Detect which cell encompasses the target text, then output its (X, Y) center coordinate. 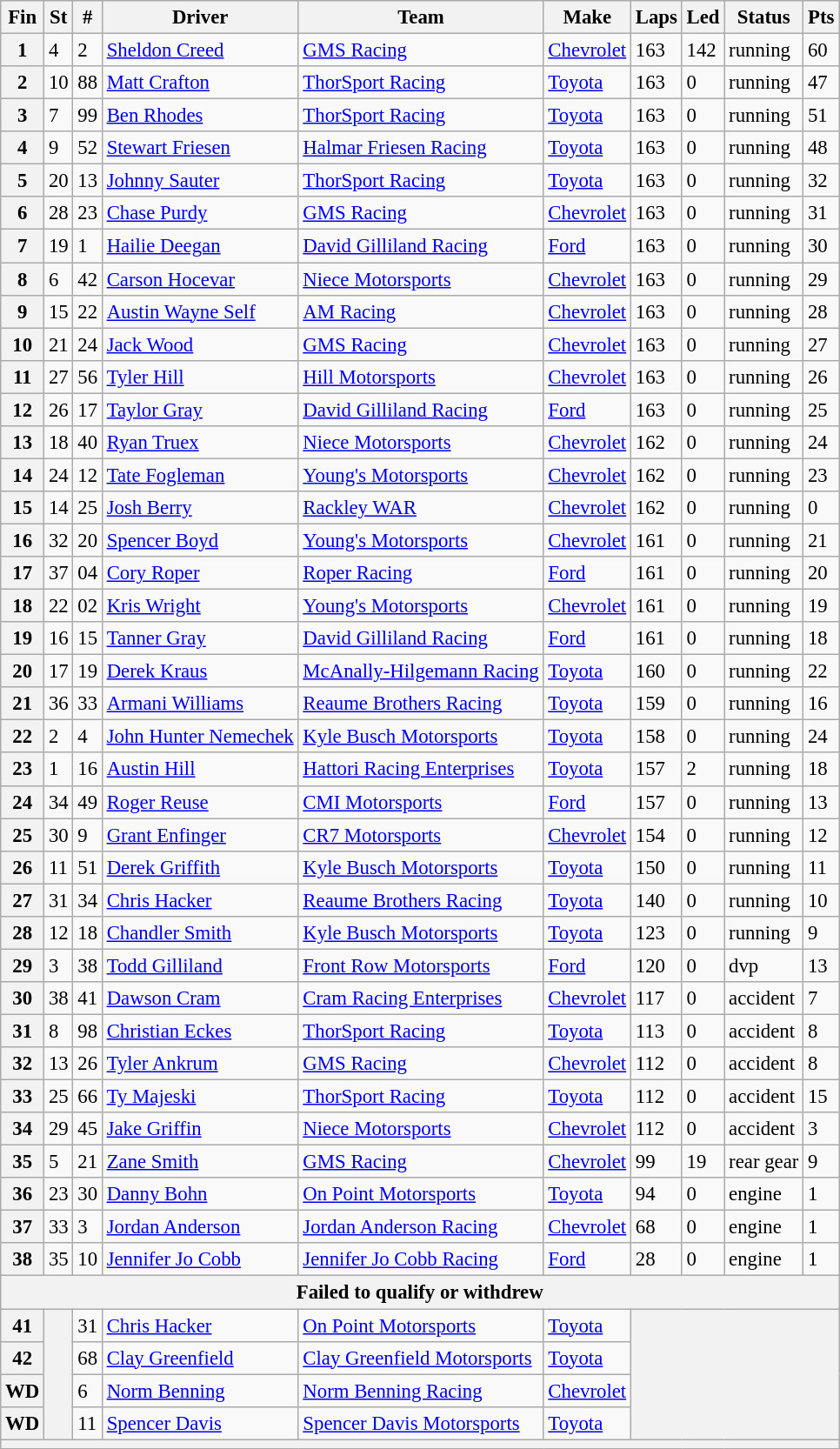
Chandler Smith (200, 933)
Spencer Davis (200, 1423)
Fin (23, 17)
Roger Reuse (200, 802)
AM Racing (421, 311)
Led (703, 17)
Cram Racing Enterprises (421, 998)
Halmar Friesen Racing (421, 148)
Dawson Cram (200, 998)
Chase Purdy (200, 213)
Team (421, 17)
60 (821, 50)
Laps (656, 17)
117 (656, 998)
113 (656, 1031)
Jennifer Jo Cobb (200, 1260)
CMI Motorsports (421, 802)
Make (587, 17)
Josh Berry (200, 508)
Todd Gilliland (200, 965)
Tanner Gray (200, 638)
Zane Smith (200, 1162)
48 (821, 148)
Tyler Ankrum (200, 1064)
Jordan Anderson (200, 1227)
John Hunter Nemechek (200, 737)
Roper Racing (421, 573)
Grant Enfinger (200, 835)
Pts (821, 17)
Driver (200, 17)
154 (656, 835)
Jack Wood (200, 344)
rear gear (763, 1162)
66 (87, 1097)
Sheldon Creed (200, 50)
123 (656, 933)
56 (87, 377)
47 (821, 83)
Derek Kraus (200, 671)
Ben Rhodes (200, 116)
Ryan Truex (200, 443)
Tyler Hill (200, 377)
dvp (763, 965)
04 (87, 573)
Carson Hocevar (200, 279)
St (59, 17)
98 (87, 1031)
Cory Roper (200, 573)
Failed to qualify or withdrew (420, 1292)
52 (87, 148)
140 (656, 900)
Rackley WAR (421, 508)
49 (87, 802)
Austin Wayne Self (200, 311)
Derek Griffith (200, 867)
Spencer Davis Motorsports (421, 1423)
160 (656, 671)
# (87, 17)
Hattori Racing Enterprises (421, 770)
Clay Greenfield (200, 1358)
Christian Eckes (200, 1031)
Norm Benning Racing (421, 1391)
142 (703, 50)
94 (656, 1194)
CR7 Motorsports (421, 835)
Hill Motorsports (421, 377)
Danny Bohn (200, 1194)
Front Row Motorsports (421, 965)
Matt Crafton (200, 83)
Ty Majeski (200, 1097)
02 (87, 606)
159 (656, 704)
Armani Williams (200, 704)
120 (656, 965)
Hailie Deegan (200, 246)
40 (87, 443)
Norm Benning (200, 1391)
158 (656, 737)
150 (656, 867)
Kris Wright (200, 606)
Austin Hill (200, 770)
Spencer Boyd (200, 540)
Johnny Sauter (200, 181)
Stewart Friesen (200, 148)
Tate Fogleman (200, 475)
88 (87, 83)
Jake Griffin (200, 1129)
Clay Greenfield Motorsports (421, 1358)
Jennifer Jo Cobb Racing (421, 1260)
Jordan Anderson Racing (421, 1227)
McAnally-Hilgemann Racing (421, 671)
45 (87, 1129)
Status (763, 17)
Taylor Gray (200, 410)
